Search for the cell housing the specified text and yield its [X, Y] center coordinate. 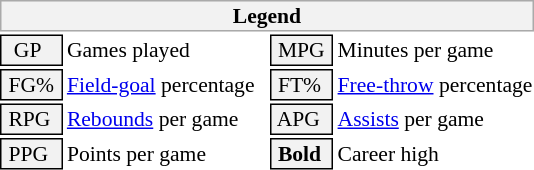
APG [302, 120]
Minutes per game [435, 50]
MPG [302, 50]
PPG [31, 154]
FG% [31, 85]
Legend [267, 16]
GP [31, 50]
Field-goal percentage [166, 85]
Bold [302, 154]
Free-throw percentage [435, 85]
Rebounds per game [166, 120]
Games played [166, 50]
Assists per game [435, 120]
RPG [31, 120]
Career high [435, 154]
Points per game [166, 154]
FT% [302, 85]
